Return the [X, Y] coordinate for the center point of the cell that contains the specified text.  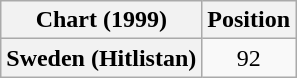
Chart (1999) [102, 20]
92 [249, 58]
Sweden (Hitlistan) [102, 58]
Position [249, 20]
